Identify which cell holds the provided text, then report its (X, Y) central coordinate. 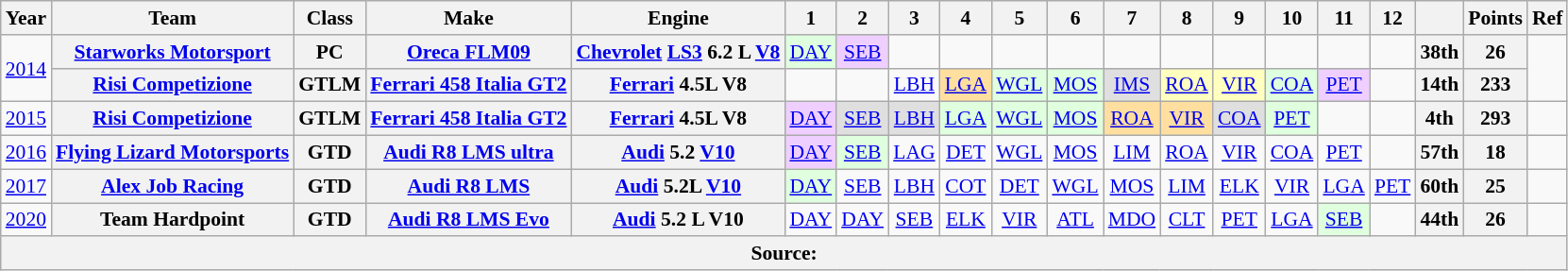
Source: (784, 254)
COT (966, 186)
Flying Lizard Motorsports (172, 153)
Team Hardpoint (172, 220)
Class (329, 18)
Points (1495, 18)
5 (1020, 18)
14th (1439, 85)
10 (1292, 18)
2017 (26, 186)
IMS (1133, 85)
25 (1495, 186)
4 (966, 18)
57th (1439, 153)
Audi R8 LMS Evo (468, 220)
Chevrolet LS3 6.2 L V8 (678, 52)
ATL (1074, 220)
233 (1495, 85)
Audi 5.2L V10 (678, 186)
18 (1495, 153)
8 (1187, 18)
LAG (914, 153)
7 (1133, 18)
1 (810, 18)
Audi R8 LMS ultra (468, 153)
PC (329, 52)
44th (1439, 220)
293 (1495, 119)
MDO (1133, 220)
9 (1239, 18)
CLT (1187, 220)
Alex Job Racing (172, 186)
3 (914, 18)
2015 (26, 119)
Make (468, 18)
Audi 5.2 L V10 (678, 220)
Oreca FLM09 (468, 52)
Year (26, 18)
2016 (26, 153)
12 (1393, 18)
Starworks Motorsport (172, 52)
2 (863, 18)
6 (1074, 18)
Ref (1547, 18)
Team (172, 18)
Audi 5.2 V10 (678, 153)
2020 (26, 220)
60th (1439, 186)
11 (1343, 18)
2014 (26, 68)
4th (1439, 119)
Engine (678, 18)
38th (1439, 52)
Audi R8 LMS (468, 186)
